Provide the (X, Y) coordinate of the cell's center where the given text is located.  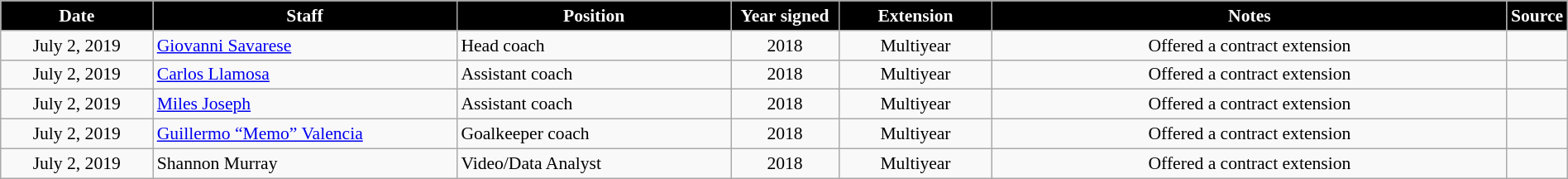
Position (594, 16)
Shannon Murray (305, 163)
Head coach (594, 46)
Guillermo “Memo” Valencia (305, 134)
Carlos Llamosa (305, 75)
Staff (305, 16)
Source (1537, 16)
Goalkeeper coach (594, 134)
Date (77, 16)
Year signed (785, 16)
Notes (1250, 16)
Video/Data Analyst (594, 163)
Miles Joseph (305, 104)
Extension (915, 16)
Giovanni Savarese (305, 46)
